Scan for the cell matching the given text and deliver its (X, Y) coordinate at center. 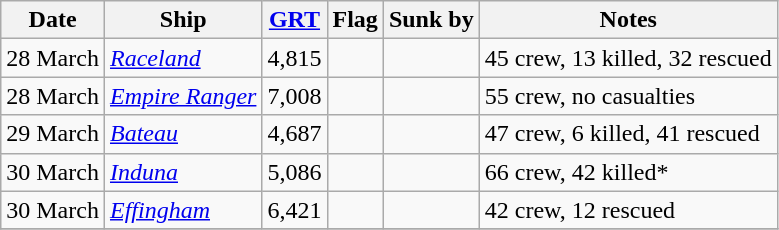
Ship (182, 20)
4,687 (294, 134)
GRT (294, 20)
47 crew, 6 killed, 41 rescued (628, 134)
66 crew, 42 killed* (628, 172)
Notes (628, 20)
Bateau (182, 134)
45 crew, 13 killed, 32 rescued (628, 58)
Raceland (182, 58)
29 March (53, 134)
7,008 (294, 96)
55 crew, no casualties (628, 96)
Empire Ranger (182, 96)
5,086 (294, 172)
42 crew, 12 rescued (628, 210)
6,421 (294, 210)
Effingham (182, 210)
Flag (355, 20)
4,815 (294, 58)
Induna (182, 172)
Date (53, 20)
Sunk by (431, 20)
